For the text-containing cell, return its midpoint in (X, Y) coordinate format. 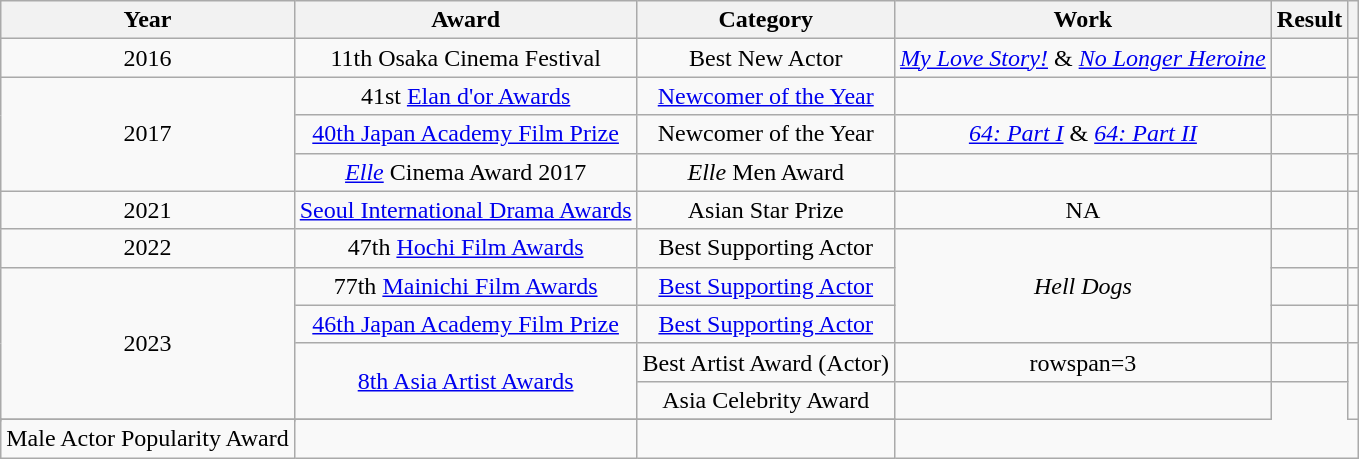
Elle Men Award (766, 172)
41st Elan d'or Awards (466, 96)
Award (466, 20)
2017 (148, 134)
40th Japan Academy Film Prize (466, 134)
64: Part I & 64: Part II (1082, 134)
rowspan=3 (1082, 362)
2022 (148, 248)
Asian Star Prize (766, 210)
Hell Dogs (1082, 286)
11th Osaka Cinema Festival (466, 58)
2016 (148, 58)
Work (1082, 20)
47th Hochi Film Awards (466, 248)
Male Actor Popularity Award (148, 438)
77th Mainichi Film Awards (466, 286)
My Love Story! & No Longer Heroine (1082, 58)
Result (1309, 20)
Category (766, 20)
Seoul International Drama Awards (466, 210)
Best Artist Award (Actor) (766, 362)
2021 (148, 210)
46th Japan Academy Film Prize (466, 324)
Asia Celebrity Award (766, 400)
NA (1082, 210)
8th Asia Artist Awards (466, 381)
Best New Actor (766, 58)
2023 (148, 343)
Year (148, 20)
Elle Cinema Award 2017 (466, 172)
